From the cell containing the given text, extract its center point as [X, Y] coordinate. 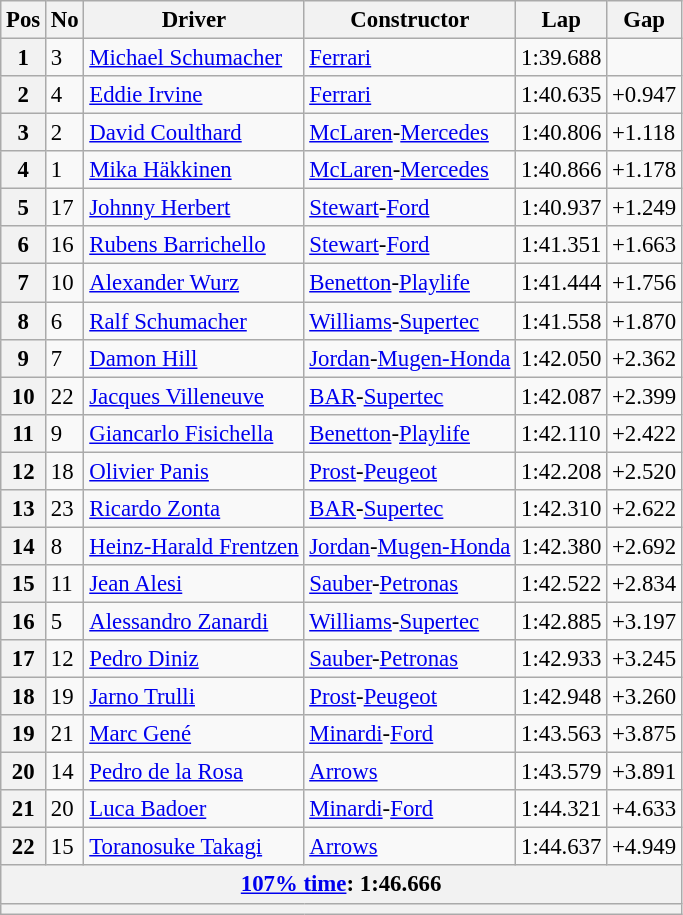
1:41.444 [562, 283]
+2.520 [644, 471]
1:42.885 [562, 621]
+3.891 [644, 772]
+3.197 [644, 621]
Luca Badoer [194, 809]
Giancarlo Fisichella [194, 433]
Olivier Panis [194, 471]
Jean Alesi [194, 584]
No [65, 20]
+3.875 [644, 734]
Driver [194, 20]
+1.249 [644, 208]
+2.362 [644, 358]
+1.118 [644, 133]
13 [24, 509]
1:40.937 [562, 208]
Jarno Trulli [194, 697]
Gap [644, 20]
1:41.558 [562, 321]
Toranosuke Takagi [194, 847]
Johnny Herbert [194, 208]
1:40.806 [562, 133]
+2.622 [644, 509]
+1.663 [644, 245]
Lap [562, 20]
David Coulthard [194, 133]
Rubens Barrichello [194, 245]
+2.422 [644, 433]
1:40.635 [562, 95]
1:42.087 [562, 396]
Damon Hill [194, 358]
1:40.866 [562, 170]
1:42.933 [562, 659]
1:44.637 [562, 847]
+1.870 [644, 321]
Alexander Wurz [194, 283]
1:42.522 [562, 584]
1:42.310 [562, 509]
Mika Häkkinen [194, 170]
+4.949 [644, 847]
1:44.321 [562, 809]
Constructor [410, 20]
Jacques Villeneuve [194, 396]
Heinz-Harald Frentzen [194, 546]
+2.834 [644, 584]
Eddie Irvine [194, 95]
1:42.948 [562, 697]
+4.633 [644, 809]
Michael Schumacher [194, 58]
+3.245 [644, 659]
+0.947 [644, 95]
1:39.688 [562, 58]
Pos [24, 20]
Marc Gené [194, 734]
107% time: 1:46.666 [342, 885]
+2.692 [644, 546]
+3.260 [644, 697]
1:42.050 [562, 358]
+1.178 [644, 170]
1:41.351 [562, 245]
1:42.380 [562, 546]
1:43.563 [562, 734]
23 [65, 509]
+2.399 [644, 396]
Ralf Schumacher [194, 321]
Ricardo Zonta [194, 509]
Alessandro Zanardi [194, 621]
1:42.208 [562, 471]
1:43.579 [562, 772]
1:42.110 [562, 433]
+1.756 [644, 283]
Pedro de la Rosa [194, 772]
Pedro Diniz [194, 659]
